Capture the cell that displays the provided text and extract its [X, Y] central coordinate. 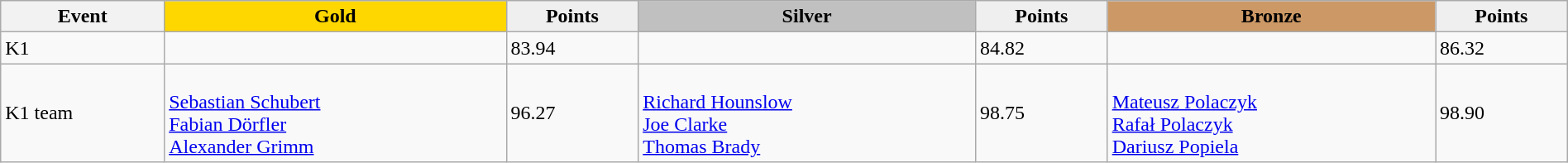
96.27 [572, 113]
84.82 [1041, 48]
Richard HounslowJoe ClarkeThomas Brady [807, 113]
K1 [83, 48]
Event [83, 17]
83.94 [572, 48]
98.75 [1041, 113]
Bronze [1271, 17]
K1 team [83, 113]
Sebastian SchubertFabian DörflerAlexander Grimm [336, 113]
Gold [336, 17]
Silver [807, 17]
86.32 [1502, 48]
98.90 [1502, 113]
Mateusz PolaczykRafał PolaczykDariusz Popiela [1271, 113]
